From the cell containing the given text, extract its center point as [x, y] coordinate. 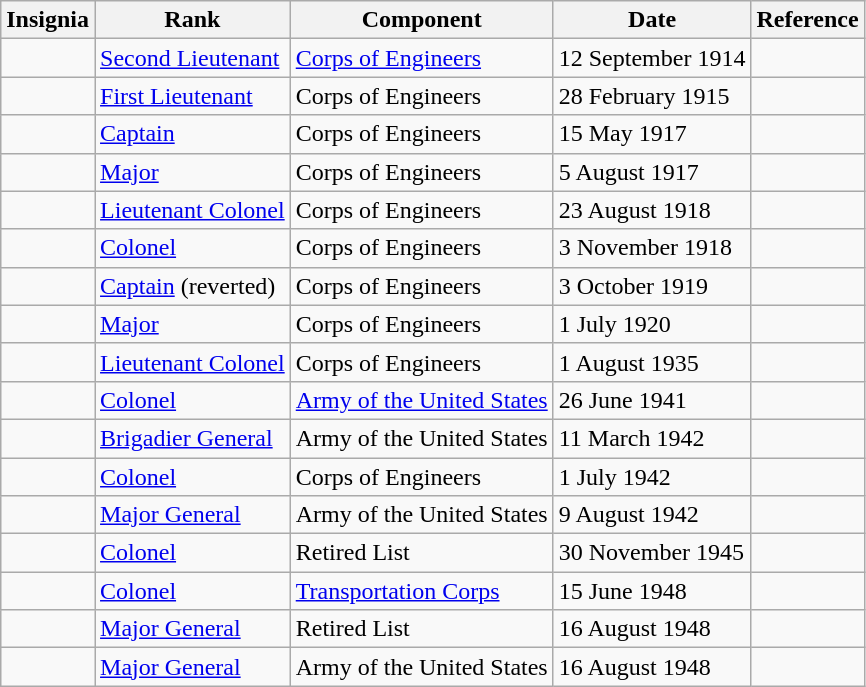
1 July 1942 [652, 477]
Insignia [48, 20]
30 November 1945 [652, 553]
Captain (reverted) [193, 286]
12 September 1914 [652, 58]
15 June 1948 [652, 591]
26 June 1941 [652, 400]
9 August 1942 [652, 515]
Rank [193, 20]
3 October 1919 [652, 286]
First Lieutenant [193, 96]
Transportation Corps [422, 591]
15 May 1917 [652, 134]
11 March 1942 [652, 438]
Brigadier General [193, 438]
1 August 1935 [652, 362]
Date [652, 20]
Second Lieutenant [193, 58]
Component [422, 20]
Reference [808, 20]
1 July 1920 [652, 324]
23 August 1918 [652, 210]
5 August 1917 [652, 172]
Captain [193, 134]
3 November 1918 [652, 248]
28 February 1915 [652, 96]
